Find where the given text appears and provide that cell's center as [x, y] coordinate. 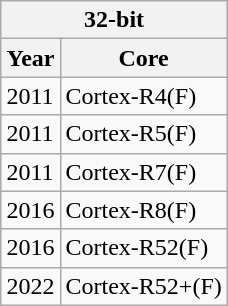
Core [144, 58]
Cortex-R7(F) [144, 172]
32-bit [114, 20]
Cortex-R52+(F) [144, 286]
Year [30, 58]
Cortex-R8(F) [144, 210]
Cortex-R5(F) [144, 134]
Cortex-R4(F) [144, 96]
2022 [30, 286]
Cortex-R52(F) [144, 248]
